Pinpoint the cell where the given text exists, returning its (x, y) midpoint coordinate. 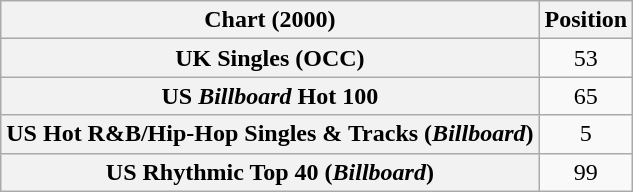
65 (586, 96)
US Rhythmic Top 40 (Billboard) (270, 172)
US Hot R&B/Hip-Hop Singles & Tracks (Billboard) (270, 134)
99 (586, 172)
Chart (2000) (270, 20)
53 (586, 58)
Position (586, 20)
UK Singles (OCC) (270, 58)
5 (586, 134)
US Billboard Hot 100 (270, 96)
